Provide the (X, Y) coordinate of the cell's center where the given text is located.  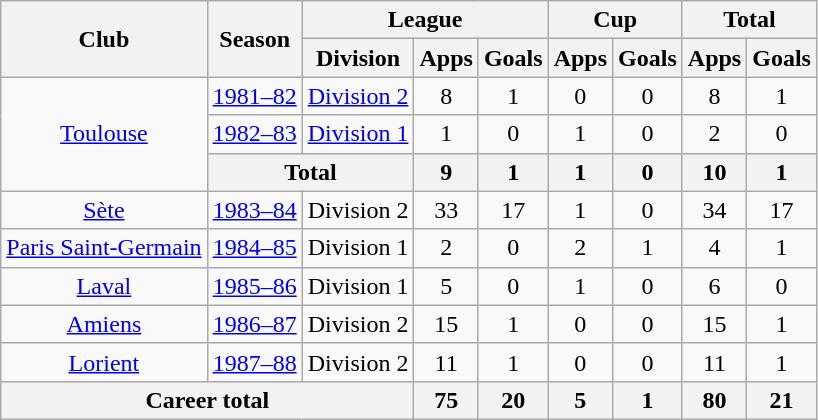
Career total (208, 400)
75 (446, 400)
1985–86 (254, 286)
9 (446, 172)
1986–87 (254, 324)
Paris Saint-Germain (104, 248)
1983–84 (254, 210)
1984–85 (254, 248)
Amiens (104, 324)
20 (513, 400)
1981–82 (254, 96)
1987–88 (254, 362)
34 (714, 210)
Division (358, 58)
Sète (104, 210)
Cup (615, 20)
League (425, 20)
21 (782, 400)
10 (714, 172)
33 (446, 210)
Lorient (104, 362)
Season (254, 39)
1982–83 (254, 134)
Club (104, 39)
4 (714, 248)
80 (714, 400)
Toulouse (104, 134)
Laval (104, 286)
6 (714, 286)
